Scan for the cell matching the given text and deliver its (x, y) coordinate at center. 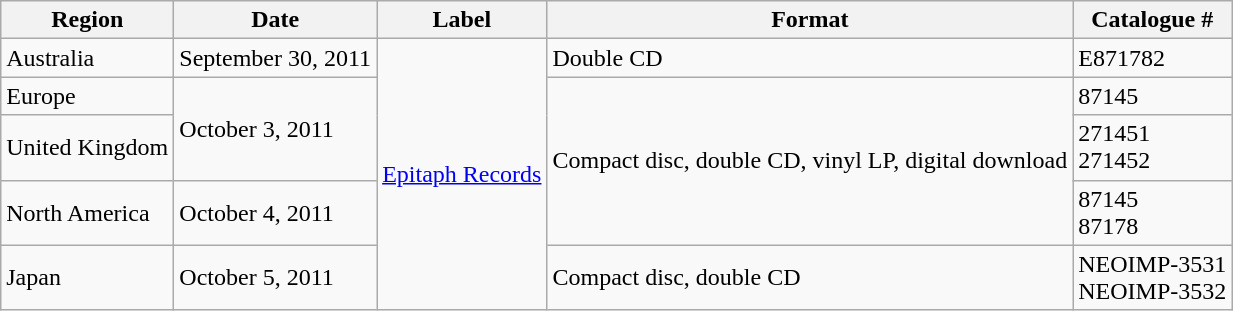
Format (810, 20)
Australia (88, 58)
Epitaph Records (462, 174)
Date (276, 20)
October 5, 2011 (276, 278)
Europe (88, 96)
United Kingdom (88, 148)
North America (88, 212)
Catalogue # (1152, 20)
Region (88, 20)
8714587178 (1152, 212)
Compact disc, double CD (810, 278)
NEOIMP-3531NEOIMP-3532 (1152, 278)
Compact disc, double CD, vinyl LP, digital download (810, 161)
Label (462, 20)
September 30, 2011 (276, 58)
Japan (88, 278)
October 4, 2011 (276, 212)
E871782 (1152, 58)
Double CD (810, 58)
87145 (1152, 96)
October 3, 2011 (276, 128)
271451271452 (1152, 148)
